Extract the (x, y) coordinate from the center of the cell holding the provided text.  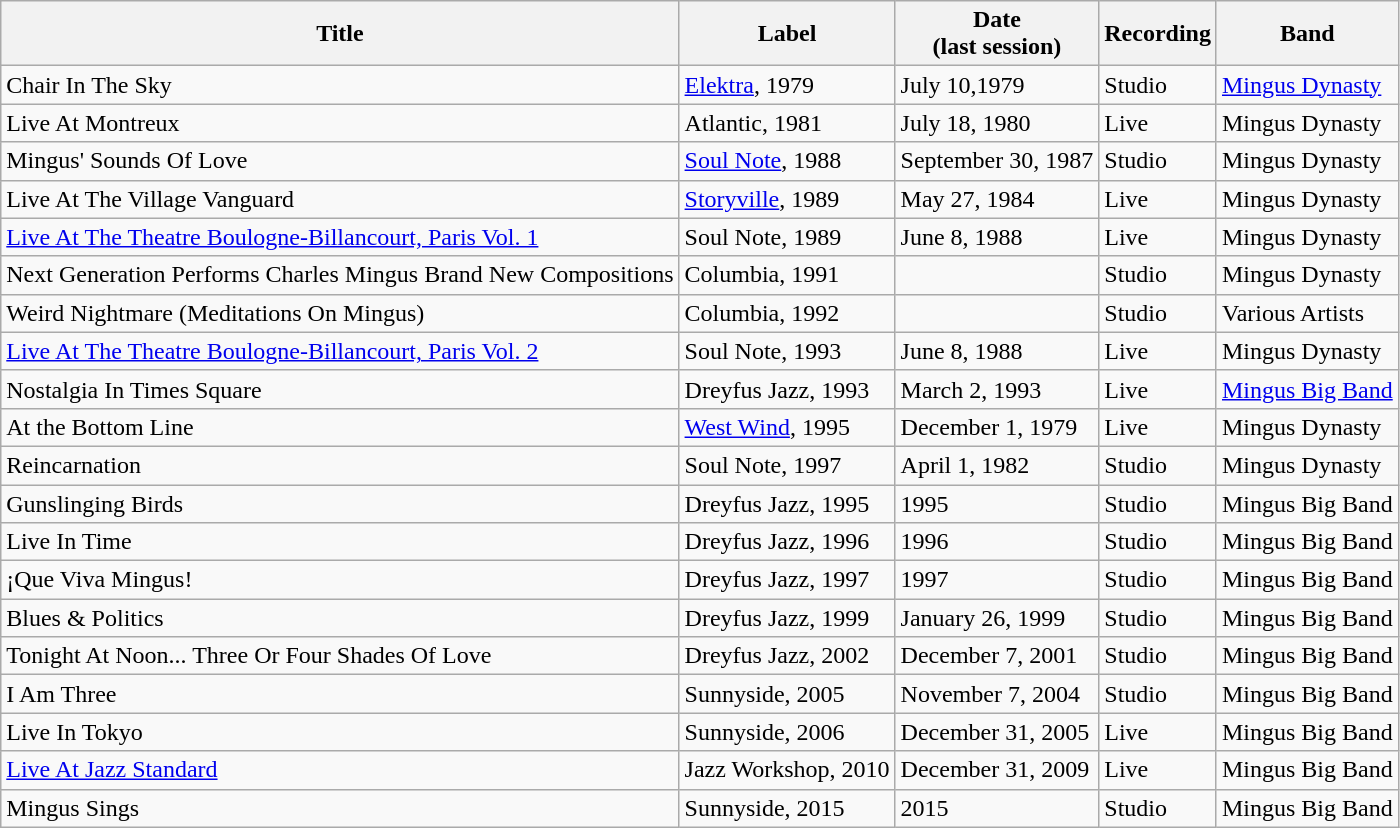
2015 (997, 808)
December 7, 2001 (997, 656)
May 27, 1984 (997, 199)
Date(last session) (997, 34)
Dreyfus Jazz, 1993 (787, 389)
Elektra, 1979 (787, 85)
Band (1307, 34)
Live At The Theatre Boulogne-Billancourt, Paris Vol. 2 (340, 351)
Dreyfus Jazz, 1997 (787, 580)
Sunnyside, 2005 (787, 694)
Sunnyside, 2006 (787, 732)
Sunnyside, 2015 (787, 808)
Dreyfus Jazz, 1999 (787, 618)
Live At The Village Vanguard (340, 199)
Live In Tokyo (340, 732)
1996 (997, 542)
November 7, 2004 (997, 694)
July 18, 1980 (997, 123)
December 31, 2005 (997, 732)
Jazz Workshop, 2010 (787, 770)
Live At The Theatre Boulogne-Billancourt, Paris Vol. 1 (340, 237)
Gunslinging Birds (340, 503)
Soul Note, 1993 (787, 351)
Live At Jazz Standard (340, 770)
West Wind, 1995 (787, 427)
Live In Time (340, 542)
January 26, 1999 (997, 618)
December 1, 1979 (997, 427)
Soul Note, 1997 (787, 465)
Live At Montreux (340, 123)
Next Generation Performs Charles Mingus Brand New Compositions (340, 275)
Columbia, 1991 (787, 275)
Dreyfus Jazz, 1996 (787, 542)
Weird Nightmare (Meditations On Mingus) (340, 313)
Dreyfus Jazz, 2002 (787, 656)
1995 (997, 503)
Label (787, 34)
March 2, 1993 (997, 389)
December 31, 2009 (997, 770)
Various Artists (1307, 313)
Soul Note, 1988 (787, 161)
¡Que Viva Mingus! (340, 580)
Chair In The Sky (340, 85)
Blues & Politics (340, 618)
Atlantic, 1981 (787, 123)
1997 (997, 580)
Dreyfus Jazz, 1995 (787, 503)
Reincarnation (340, 465)
September 30, 1987 (997, 161)
Tonight At Noon... Three Or Four Shades Of Love (340, 656)
April 1, 1982 (997, 465)
At the Bottom Line (340, 427)
Storyville, 1989 (787, 199)
Columbia, 1992 (787, 313)
Nostalgia In Times Square (340, 389)
Recording (1158, 34)
Title (340, 34)
I Am Three (340, 694)
July 10,1979 (997, 85)
Soul Note, 1989 (787, 237)
Mingus Sings (340, 808)
Mingus' Sounds Of Love (340, 161)
